Search for the cell housing the specified text and yield its [X, Y] center coordinate. 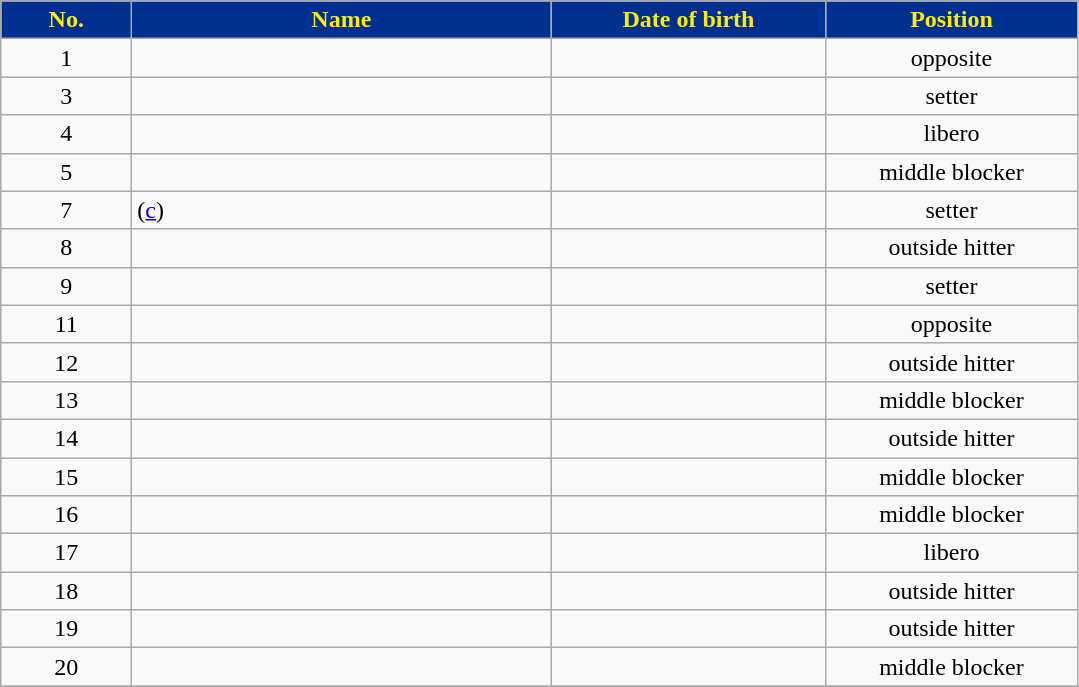
18 [66, 591]
8 [66, 248]
19 [66, 629]
(c) [342, 210]
Date of birth [688, 20]
16 [66, 515]
3 [66, 96]
No. [66, 20]
15 [66, 477]
Name [342, 20]
7 [66, 210]
4 [66, 134]
17 [66, 553]
12 [66, 362]
1 [66, 58]
5 [66, 172]
Position [952, 20]
14 [66, 438]
20 [66, 667]
13 [66, 400]
9 [66, 286]
11 [66, 324]
